Return [X, Y] of the center of cell containing provided text 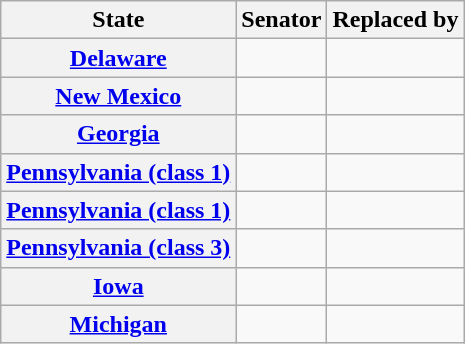
Replaced by [396, 20]
State [118, 20]
New Mexico [118, 96]
Delaware [118, 58]
Michigan [118, 324]
Iowa [118, 286]
Georgia [118, 134]
Senator [282, 20]
Pennsylvania (class 3) [118, 248]
